Identify which cell holds the provided text, then report its [x, y] central coordinate. 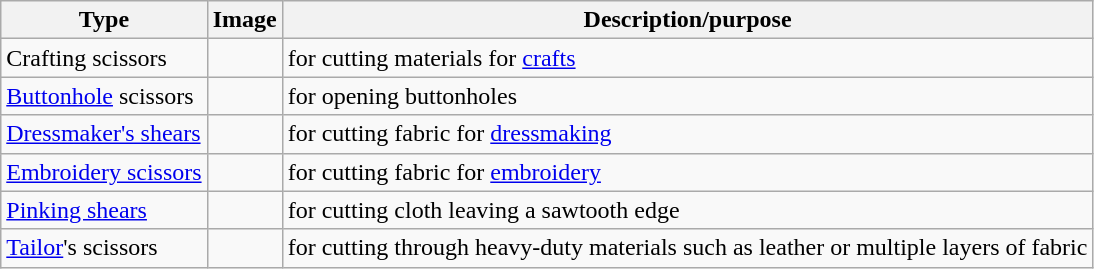
for cutting materials for crafts [688, 58]
Pinking shears [104, 210]
for opening buttonholes [688, 96]
Tailor's scissors [104, 248]
for cutting fabric for embroidery [688, 172]
for cutting through heavy-duty materials such as leather or multiple layers of fabric [688, 248]
Crafting scissors [104, 58]
Description/purpose [688, 20]
Type [104, 20]
Image [244, 20]
Dressmaker's shears [104, 134]
Embroidery scissors [104, 172]
for cutting fabric for dressmaking [688, 134]
Buttonhole scissors [104, 96]
for cutting cloth leaving a sawtooth edge [688, 210]
